Return [X, Y] of the center of cell containing provided text 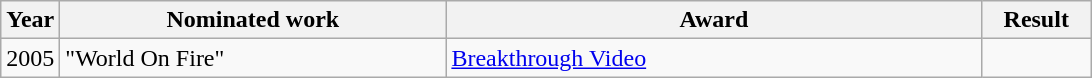
2005 [30, 58]
Year [30, 20]
Breakthrough Video [714, 58]
Result [1036, 20]
Award [714, 20]
"World On Fire" [253, 58]
Nominated work [253, 20]
